Extract the [X, Y] coordinate from the center of the cell holding the provided text.  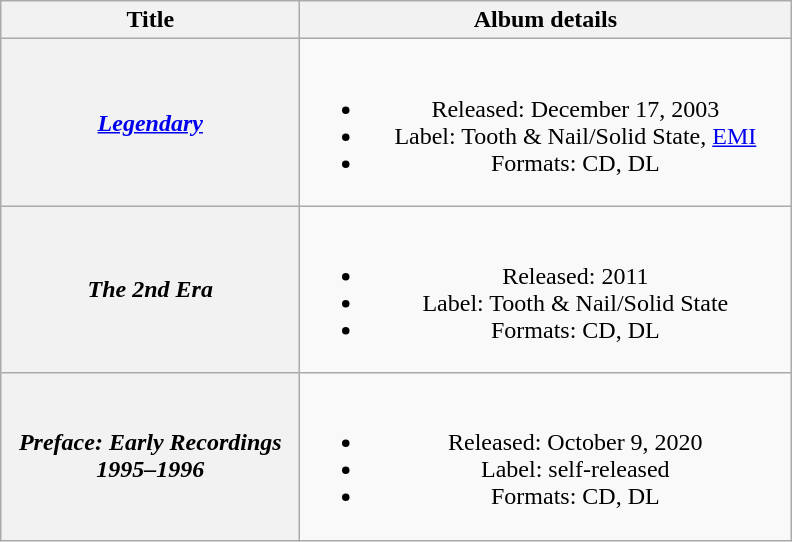
Released: 2011Label: Tooth & Nail/Solid StateFormats: CD, DL [546, 290]
The 2nd Era [150, 290]
Released: October 9, 2020Label: self-releasedFormats: CD, DL [546, 456]
Preface: Early Recordings 1995–1996 [150, 456]
Released: December 17, 2003Label: Tooth & Nail/Solid State, EMIFormats: CD, DL [546, 122]
Legendary [150, 122]
Title [150, 20]
Album details [546, 20]
